Scan for the cell matching the given text and deliver its (x, y) coordinate at center. 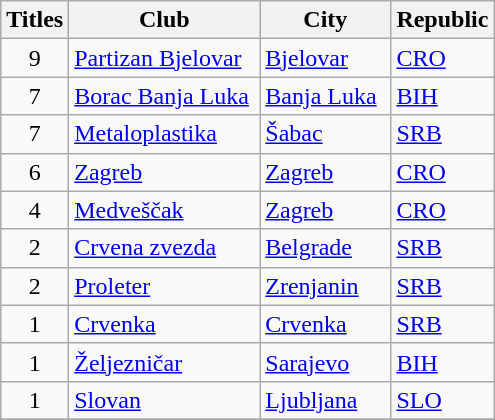
Željezničar (164, 362)
Borac Banja Luka (164, 96)
6 (35, 172)
9 (35, 58)
Bjelovar (326, 58)
Metaloplastika (164, 134)
Titles (35, 20)
Proleter (164, 286)
4 (35, 210)
Šabac (326, 134)
Crvena zvezda (164, 248)
Slovan (164, 400)
Republic (442, 20)
Belgrade (326, 248)
Sarajevo (326, 362)
Zrenjanin (326, 286)
City (326, 20)
Medveščak (164, 210)
Club (164, 20)
Partizan Bjelovar (164, 58)
Ljubljana (326, 400)
Banja Luka (326, 96)
SLO (442, 400)
